Capture the cell that displays the provided text and extract its (x, y) central coordinate. 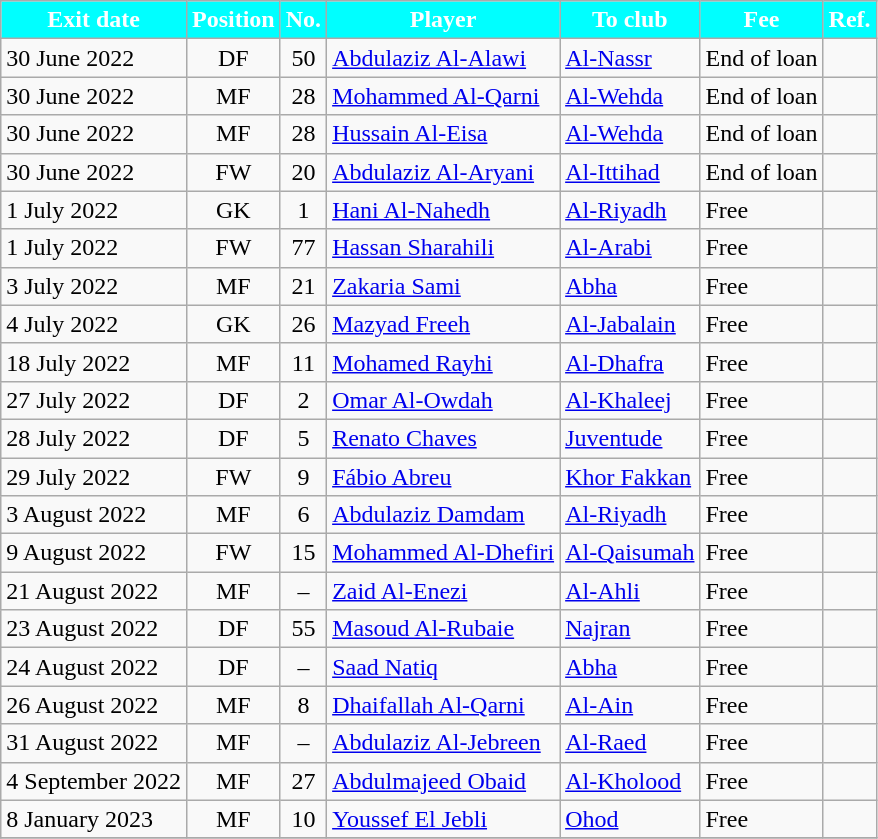
Renato Chaves (444, 438)
20 (303, 172)
3 August 2022 (94, 515)
21 (303, 286)
Fábio Abreu (444, 477)
11 (303, 362)
23 August 2022 (94, 629)
Zaid Al-Enezi (444, 591)
Mohammed Al-Dhefiri (444, 553)
Masoud Al-Rubaie (444, 629)
15 (303, 553)
To club (630, 20)
Najran (630, 629)
Dhaifallah Al-Qarni (444, 705)
9 (303, 477)
Saad Natiq (444, 667)
27 July 2022 (94, 400)
Mohammed Al-Qarni (444, 96)
Al-Ahli (630, 591)
Al-Ittihad (630, 172)
2 (303, 400)
Zakaria Sami (444, 286)
Fee (762, 20)
8 January 2023 (94, 819)
21 August 2022 (94, 591)
10 (303, 819)
24 August 2022 (94, 667)
6 (303, 515)
Al-Nassr (630, 58)
Abdulaziz Al-Aryani (444, 172)
Player (444, 20)
Al-Ain (630, 705)
Mazyad Freeh (444, 324)
18 July 2022 (94, 362)
3 July 2022 (94, 286)
50 (303, 58)
Al-Jabalain (630, 324)
Khor Fakkan (630, 477)
Ref. (850, 20)
Exit date (94, 20)
28 July 2022 (94, 438)
4 September 2022 (94, 781)
Juventude (630, 438)
77 (303, 248)
5 (303, 438)
Abdulaziz Al-Alawi (444, 58)
Abdulaziz Damdam (444, 515)
4 July 2022 (94, 324)
1 (303, 210)
8 (303, 705)
Abdulaziz Al-Jebreen (444, 743)
Ohod (630, 819)
Position (233, 20)
Al-Qaisumah (630, 553)
27 (303, 781)
Al-Kholood (630, 781)
Hassan Sharahili (444, 248)
31 August 2022 (94, 743)
55 (303, 629)
Hani Al-Nahedh (444, 210)
Al-Raed (630, 743)
Omar Al-Owdah (444, 400)
9 August 2022 (94, 553)
Abdulmajeed Obaid (444, 781)
Al-Khaleej (630, 400)
Al-Arabi (630, 248)
Mohamed Rayhi (444, 362)
No. (303, 20)
26 August 2022 (94, 705)
Hussain Al-Eisa (444, 134)
26 (303, 324)
Al-Dhafra (630, 362)
Youssef El Jebli (444, 819)
29 July 2022 (94, 477)
